Detect which cell encompasses the target text, then output its [X, Y] center coordinate. 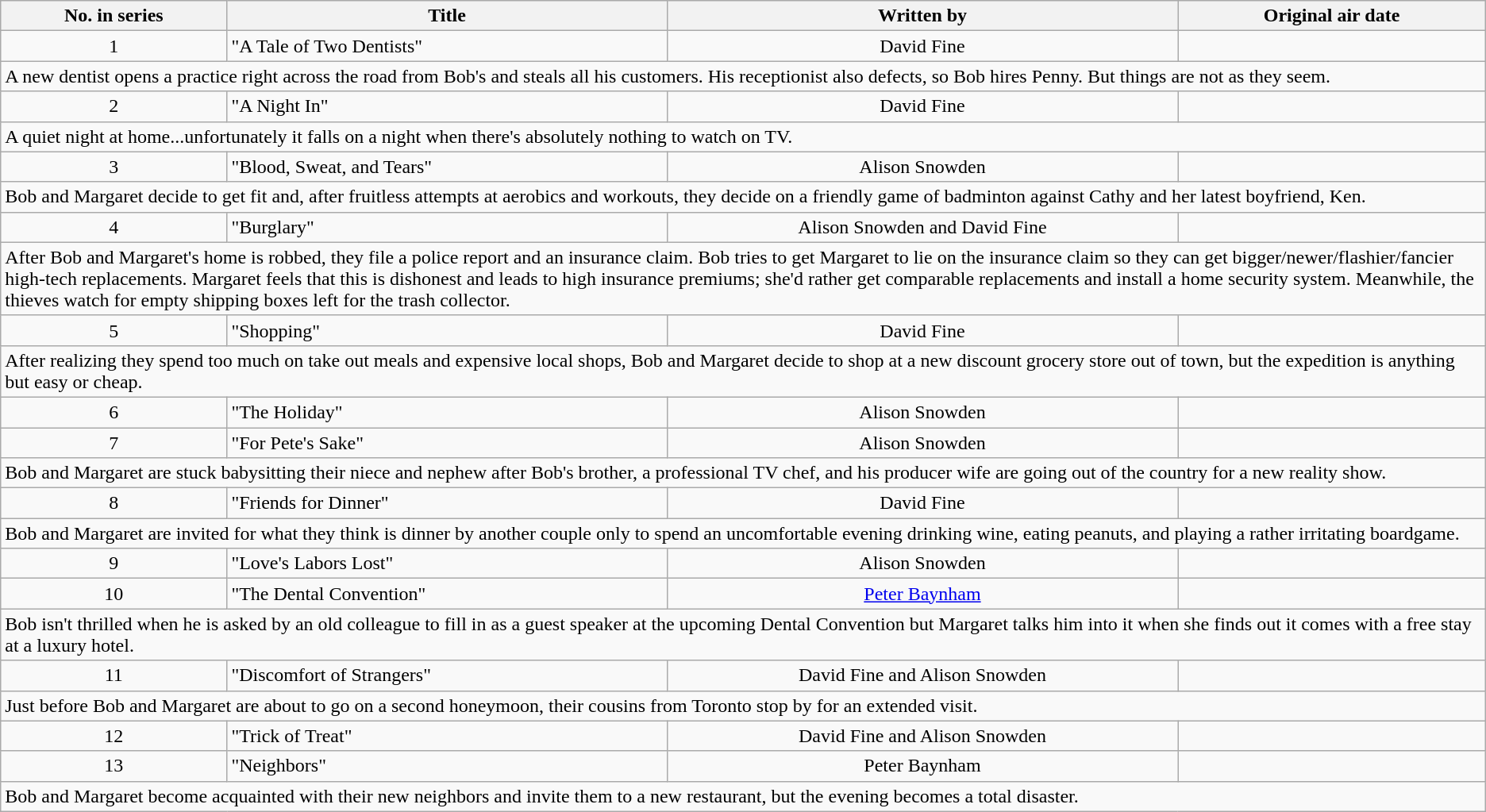
12 [114, 736]
"For Pete's Sake" [447, 442]
"Burglary" [447, 227]
"Trick of Treat" [447, 736]
Alison Snowden and David Fine [922, 227]
"Neighbors" [447, 766]
Just before Bob and Margaret are about to go on a second honeymoon, their cousins from Toronto stop by for an extended visit. [743, 706]
1 [114, 46]
8 [114, 503]
"Shopping" [447, 330]
No. in series [114, 16]
Title [447, 16]
"Blood, Sweat, and Tears" [447, 167]
Written by [922, 16]
4 [114, 227]
9 [114, 564]
7 [114, 442]
3 [114, 167]
"A Night In" [447, 106]
2 [114, 106]
11 [114, 675]
6 [114, 412]
"Friends for Dinner" [447, 503]
Original air date [1332, 16]
"Discomfort of Strangers" [447, 675]
13 [114, 766]
10 [114, 594]
Bob and Margaret become acquainted with their new neighbors and invite them to a new restaurant, but the evening becomes a total disaster. [743, 796]
"The Dental Convention" [447, 594]
"Love's Labors Lost" [447, 564]
A quiet night at home...unfortunately it falls on a night when there's absolutely nothing to watch on TV. [743, 137]
"The Holiday" [447, 412]
"A Tale of Two Dentists" [447, 46]
5 [114, 330]
